Scan for the cell matching the given text and deliver its [x, y] coordinate at center. 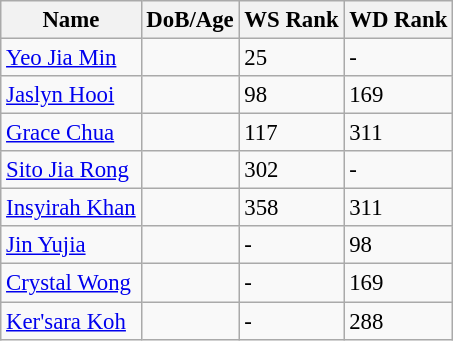
WD Rank [398, 20]
WS Rank [292, 20]
Yeo Jia Min [71, 58]
Ker'sara Koh [71, 321]
Crystal Wong [71, 283]
Grace Chua [71, 133]
288 [398, 321]
Sito Jia Rong [71, 170]
302 [292, 170]
DoB/Age [190, 20]
117 [292, 133]
Insyirah Khan [71, 208]
358 [292, 208]
25 [292, 58]
Jin Yujia [71, 245]
Name [71, 20]
Jaslyn Hooi [71, 95]
